Return [x, y] of the center of cell containing provided text 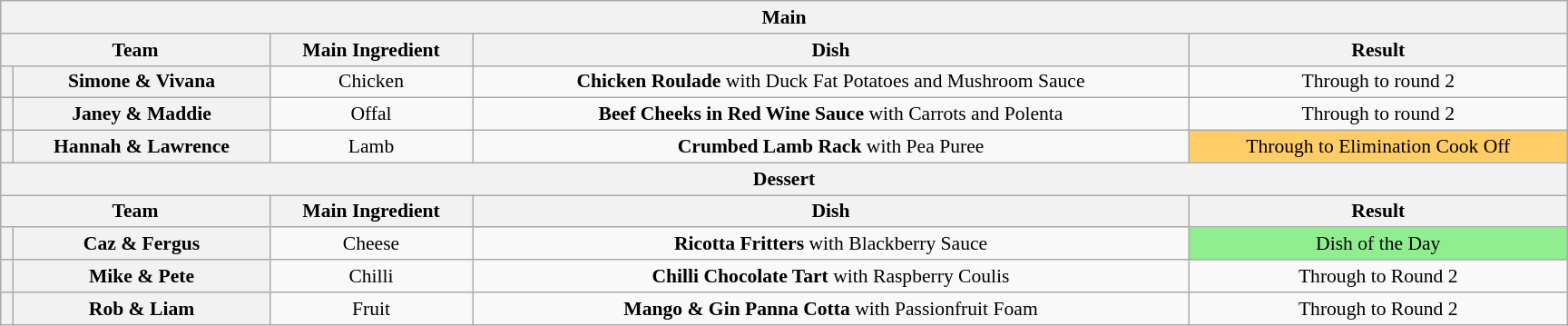
Chicken [371, 82]
Dish of the Day [1377, 244]
Janey & Maddie [142, 114]
Chilli [371, 276]
Simone & Vivana [142, 82]
Cheese [371, 244]
Main [784, 17]
Caz & Fergus [142, 244]
Dessert [784, 179]
Through to Elimination Cook Off [1377, 147]
Crumbed Lamb Rack with Pea Puree [831, 147]
Chilli Chocolate Tart with Raspberry Coulis [831, 276]
Offal [371, 114]
Rob & Liam [142, 309]
Lamb [371, 147]
Mike & Pete [142, 276]
Ricotta Fritters with Blackberry Sauce [831, 244]
Fruit [371, 309]
Hannah & Lawrence [142, 147]
Chicken Roulade with Duck Fat Potatoes and Mushroom Sauce [831, 82]
Mango & Gin Panna Cotta with Passionfruit Foam [831, 309]
Beef Cheeks in Red Wine Sauce with Carrots and Polenta [831, 114]
